Pinpoint the cell where the given text exists, returning its [X, Y] midpoint coordinate. 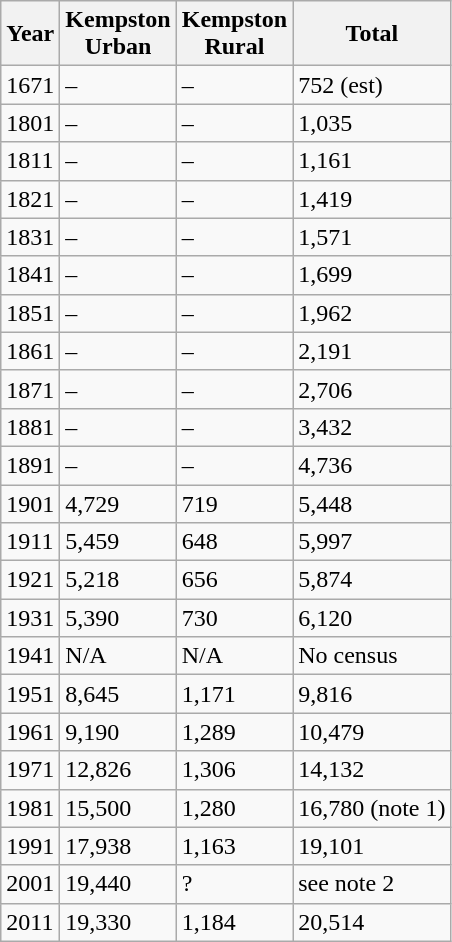
5,459 [118, 542]
1961 [30, 732]
1,306 [234, 770]
1,571 [372, 237]
1,184 [234, 922]
2,191 [372, 351]
5,218 [118, 580]
1,171 [234, 694]
1901 [30, 503]
2001 [30, 884]
No census [372, 656]
? [234, 884]
Year [30, 34]
1,962 [372, 313]
1921 [30, 580]
10,479 [372, 732]
Total [372, 34]
4,736 [372, 465]
1,280 [234, 808]
648 [234, 542]
19,330 [118, 922]
5,390 [118, 618]
12,826 [118, 770]
719 [234, 503]
1821 [30, 199]
1891 [30, 465]
5,997 [372, 542]
3,432 [372, 427]
20,514 [372, 922]
1971 [30, 770]
4,729 [118, 503]
1,035 [372, 123]
19,440 [118, 884]
2011 [30, 922]
9,190 [118, 732]
8,645 [118, 694]
1,161 [372, 161]
9,816 [372, 694]
2,706 [372, 389]
KempstonUrban [118, 34]
1861 [30, 351]
1991 [30, 846]
17,938 [118, 846]
1851 [30, 313]
1941 [30, 656]
see note 2 [372, 884]
5,448 [372, 503]
1911 [30, 542]
6,120 [372, 618]
1951 [30, 694]
1671 [30, 85]
1881 [30, 427]
15,500 [118, 808]
656 [234, 580]
1801 [30, 123]
19,101 [372, 846]
1,289 [234, 732]
5,874 [372, 580]
1,163 [234, 846]
752 (est) [372, 85]
KempstonRural [234, 34]
1981 [30, 808]
1841 [30, 275]
1,699 [372, 275]
1,419 [372, 199]
730 [234, 618]
16,780 (note 1) [372, 808]
1931 [30, 618]
1811 [30, 161]
1871 [30, 389]
1831 [30, 237]
14,132 [372, 770]
